Extract the (x, y) coordinate from the center of the cell holding the provided text.  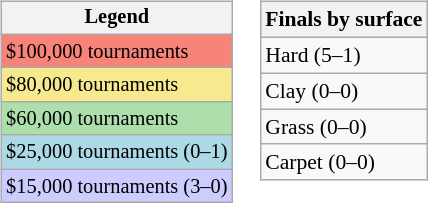
Grass (0–0) (344, 127)
Clay (0–0) (344, 91)
$80,000 tournaments (116, 85)
$25,000 tournaments (0–1) (116, 152)
$60,000 tournaments (116, 119)
Finals by surface (344, 20)
Legend (116, 18)
Carpet (0–0) (344, 162)
$15,000 tournaments (3–0) (116, 186)
$100,000 tournaments (116, 51)
Hard (5–1) (344, 55)
